Return (X, Y) of the center of cell containing provided text 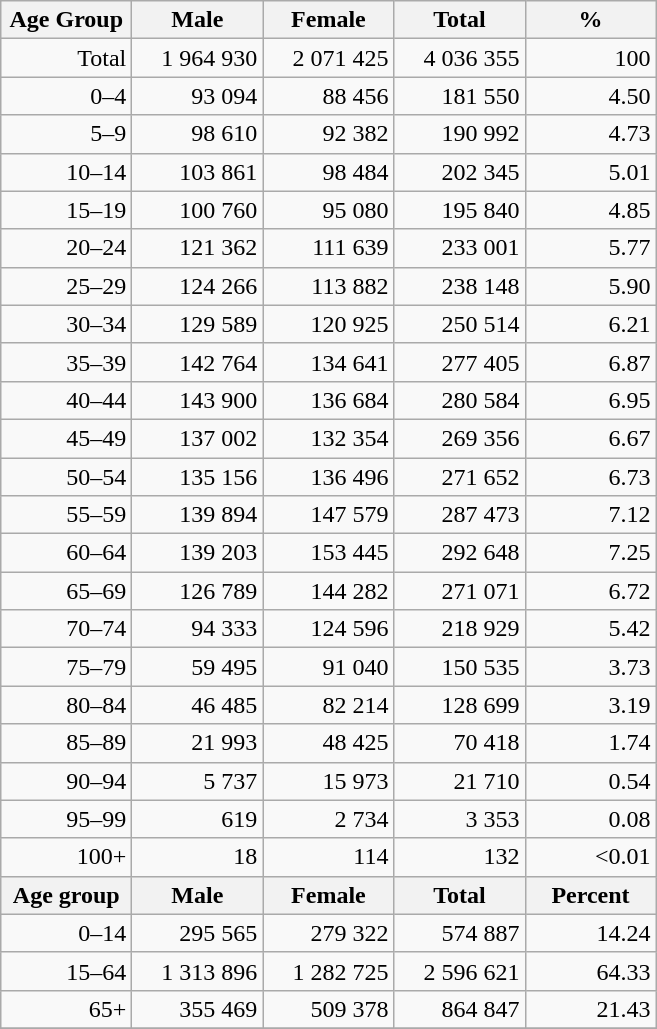
75–79 (66, 667)
82 214 (328, 705)
6.21 (590, 324)
60–64 (66, 553)
132 (460, 857)
91 040 (328, 667)
134 641 (328, 362)
15–19 (66, 210)
90–94 (66, 781)
120 925 (328, 324)
7.25 (590, 553)
271 652 (460, 477)
64.33 (590, 971)
98 484 (328, 172)
269 356 (460, 438)
509 378 (328, 1009)
2 596 621 (460, 971)
<0.01 (590, 857)
Age Group (66, 20)
128 699 (460, 705)
280 584 (460, 400)
190 992 (460, 134)
144 282 (328, 591)
1.74 (590, 743)
153 445 (328, 553)
4 036 355 (460, 58)
21 993 (198, 743)
139 894 (198, 515)
4.50 (590, 96)
4.85 (590, 210)
95–99 (66, 819)
250 514 (460, 324)
202 345 (460, 172)
181 550 (460, 96)
2 071 425 (328, 58)
136 496 (328, 477)
70–74 (66, 629)
139 203 (198, 553)
48 425 (328, 743)
124 596 (328, 629)
50–54 (66, 477)
0–14 (66, 933)
100 760 (198, 210)
0–4 (66, 96)
25–29 (66, 286)
3 353 (460, 819)
6.73 (590, 477)
5.77 (590, 248)
40–44 (66, 400)
195 840 (460, 210)
55–59 (66, 515)
136 684 (328, 400)
619 (198, 819)
142 764 (198, 362)
14.24 (590, 933)
355 469 (198, 1009)
21 710 (460, 781)
6.95 (590, 400)
65–69 (66, 591)
3.19 (590, 705)
150 535 (460, 667)
5 737 (198, 781)
5.01 (590, 172)
124 266 (198, 286)
295 565 (198, 933)
18 (198, 857)
277 405 (460, 362)
292 648 (460, 553)
98 610 (198, 134)
95 080 (328, 210)
5.90 (590, 286)
21.43 (590, 1009)
864 847 (460, 1009)
93 094 (198, 96)
5–9 (66, 134)
15 973 (328, 781)
94 333 (198, 629)
92 382 (328, 134)
129 589 (198, 324)
121 362 (198, 248)
279 322 (328, 933)
80–84 (66, 705)
5.42 (590, 629)
238 148 (460, 286)
6.72 (590, 591)
6.67 (590, 438)
88 456 (328, 96)
4.73 (590, 134)
132 354 (328, 438)
111 639 (328, 248)
15–64 (66, 971)
100 (590, 58)
137 002 (198, 438)
574 887 (460, 933)
114 (328, 857)
20–24 (66, 248)
70 418 (460, 743)
0.08 (590, 819)
271 071 (460, 591)
287 473 (460, 515)
218 929 (460, 629)
100+ (66, 857)
1 964 930 (198, 58)
233 001 (460, 248)
45–49 (66, 438)
Percent (590, 895)
1 282 725 (328, 971)
46 485 (198, 705)
1 313 896 (198, 971)
59 495 (198, 667)
6.87 (590, 362)
2 734 (328, 819)
7.12 (590, 515)
30–34 (66, 324)
65+ (66, 1009)
143 900 (198, 400)
3.73 (590, 667)
126 789 (198, 591)
35–39 (66, 362)
103 861 (198, 172)
10–14 (66, 172)
% (590, 20)
Age group (66, 895)
0.54 (590, 781)
85–89 (66, 743)
135 156 (198, 477)
147 579 (328, 515)
113 882 (328, 286)
